Identify which cell holds the provided text, then report its [X, Y] central coordinate. 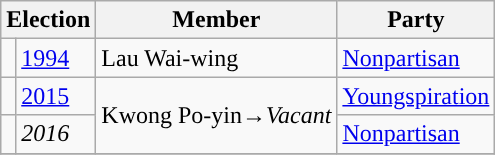
Member [216, 20]
Kwong Po-yin→Vacant [216, 115]
1994 [56, 58]
Election [48, 20]
Lau Wai-wing [216, 58]
2015 [56, 96]
2016 [56, 134]
Party [416, 20]
Youngspiration [416, 96]
